Determine the (X, Y) coordinate at the center of the cell enclosing the given text.  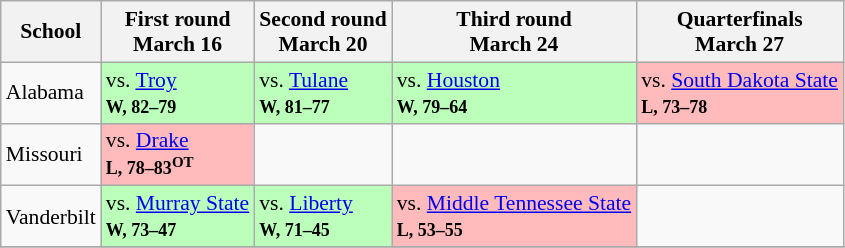
vs. LibertyW, 71–45 (323, 216)
vs. Murray StateW, 73–47 (178, 216)
Vanderbilt (51, 216)
vs. TulaneW, 81–77 (323, 92)
Third roundMarch 24 (514, 32)
Alabama (51, 92)
First roundMarch 16 (178, 32)
Missouri (51, 154)
School (51, 32)
vs. HoustonW, 79–64 (514, 92)
vs. DrakeL, 78–83OT (178, 154)
vs. TroyW, 82–79 (178, 92)
QuarterfinalsMarch 27 (740, 32)
Second roundMarch 20 (323, 32)
vs. Middle Tennessee StateL, 53–55 (514, 216)
vs. South Dakota StateL, 73–78 (740, 92)
